Pinpoint the cell where the given text exists, returning its [x, y] midpoint coordinate. 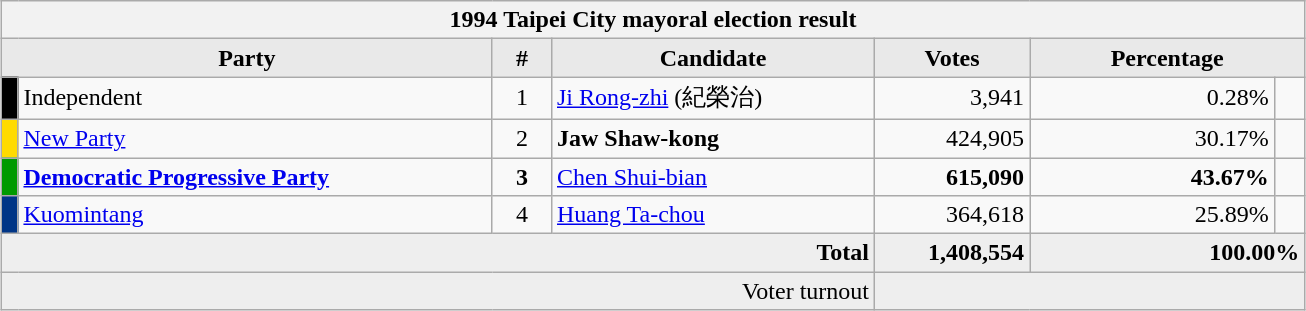
43.67% [1152, 177]
1 [522, 98]
30.17% [1152, 138]
100.00% [1168, 253]
Chen Shui-bian [712, 177]
Party [246, 58]
Jaw Shaw-kong [712, 138]
2 [522, 138]
Total [438, 253]
Votes [952, 58]
3,941 [952, 98]
3 [522, 177]
Voter turnout [438, 291]
# [522, 58]
364,618 [952, 215]
Percentage [1168, 58]
4 [522, 215]
New Party [255, 138]
Ji Rong-zhi (紀榮治) [712, 98]
Independent [255, 98]
424,905 [952, 138]
Democratic Progressive Party [255, 177]
615,090 [952, 177]
25.89% [1152, 215]
Kuomintang [255, 215]
1994 Taipei City mayoral election result [652, 20]
0.28% [1152, 98]
Huang Ta-chou [712, 215]
1,408,554 [952, 253]
Candidate [712, 58]
